Detect which cell encompasses the target text, then output its [X, Y] center coordinate. 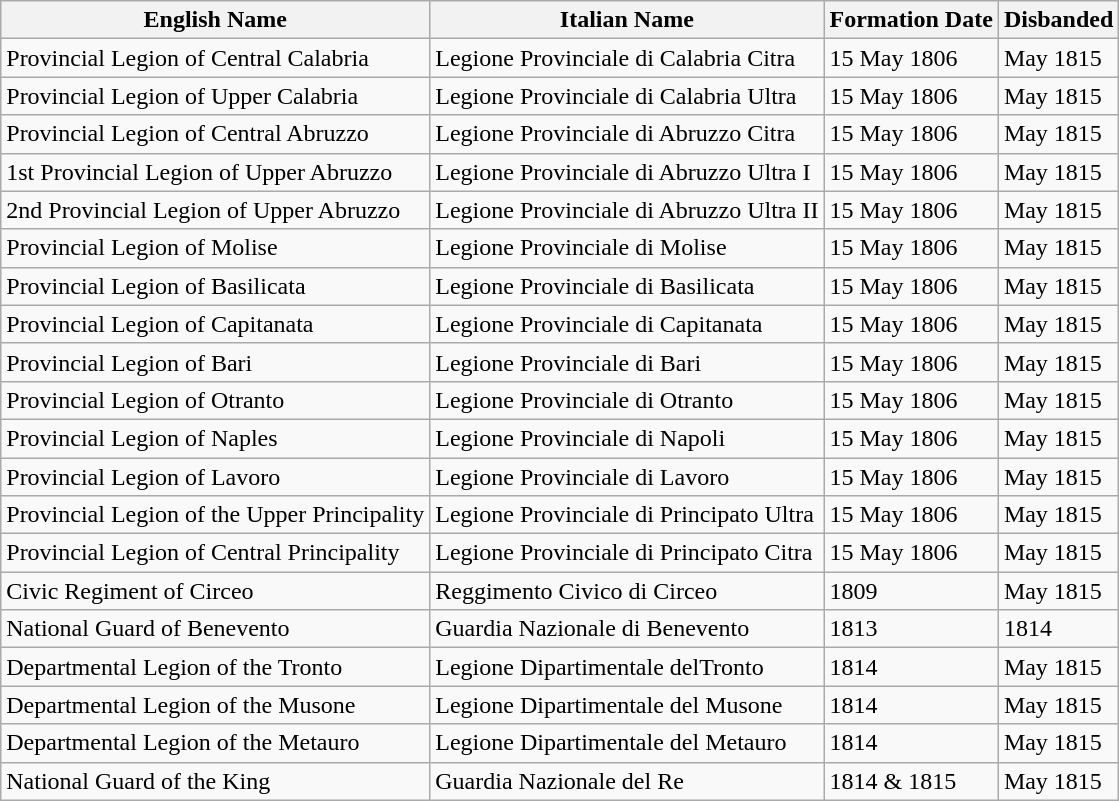
Legione Provinciale di Otranto [627, 400]
Provincial Legion of Otranto [216, 400]
1813 [911, 629]
Legione Provinciale di Capitanata [627, 324]
National Guard of Benevento [216, 629]
Provincial Legion of Molise [216, 248]
Formation Date [911, 20]
2nd Provincial Legion of Upper Abruzzo [216, 210]
Legione Provinciale di Molise [627, 248]
Legione Provinciale di Calabria Ultra [627, 96]
Disbanded [1058, 20]
Provincial Legion of Central Calabria [216, 58]
Guardia Nazionale del Re [627, 781]
Reggimento Civico di Circeo [627, 591]
1809 [911, 591]
Civic Regiment of Circeo [216, 591]
Legione Dipartimentale delTronto [627, 667]
Legione Provinciale di Principato Ultra [627, 515]
Legione Provinciale di Principato Citra [627, 553]
Legione Dipartimentale del Metauro [627, 743]
Provincial Legion of Lavoro [216, 477]
Legione Provinciale di Abruzzo Ultra II [627, 210]
Legione Provinciale di Calabria Citra [627, 58]
Provincial Legion of Bari [216, 362]
Departmental Legion of the Tronto [216, 667]
Legione Dipartimentale del Musone [627, 705]
Provincial Legion of Central Abruzzo [216, 134]
Departmental Legion of the Musone [216, 705]
Legione Provinciale di Abruzzo Citra [627, 134]
Legione Provinciale di Napoli [627, 438]
Provincial Legion of Capitanata [216, 324]
1814 & 1815 [911, 781]
English Name [216, 20]
Provincial Legion of Basilicata [216, 286]
Provincial Legion of Naples [216, 438]
Guardia Nazionale di Benevento [627, 629]
Legione Provinciale di Lavoro [627, 477]
Provincial Legion of Central Principality [216, 553]
Departmental Legion of the Metauro [216, 743]
Legione Provinciale di Basilicata [627, 286]
Legione Provinciale di Bari [627, 362]
1st Provincial Legion of Upper Abruzzo [216, 172]
Legione Provinciale di Abruzzo Ultra I [627, 172]
National Guard of the King [216, 781]
Provincial Legion of Upper Calabria [216, 96]
Provincial Legion of the Upper Principality [216, 515]
Italian Name [627, 20]
